Pinpoint the cell where the given text exists, returning its [x, y] midpoint coordinate. 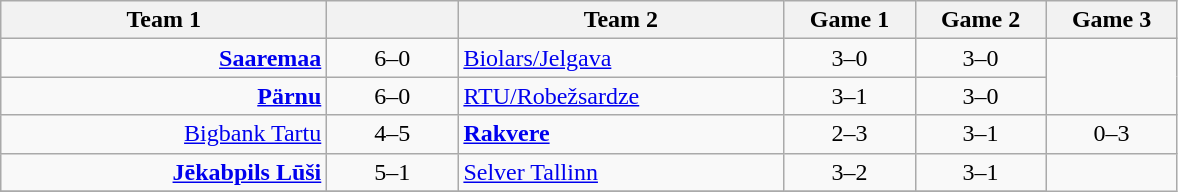
Biolars/Jelgava [621, 58]
Game 2 [980, 20]
Jēkabpils Lūši [164, 172]
Rakvere [621, 134]
Game 1 [850, 20]
3–2 [850, 172]
Game 3 [1112, 20]
Selver Tallinn [621, 172]
RTU/Robežsardze [621, 96]
Bigbank Tartu [164, 134]
Pärnu [164, 96]
Team 1 [164, 20]
2–3 [850, 134]
4–5 [392, 134]
Saaremaa [164, 58]
0–3 [1112, 134]
5–1 [392, 172]
Team 2 [621, 20]
